From the cell containing the given text, extract its center point as (X, Y) coordinate. 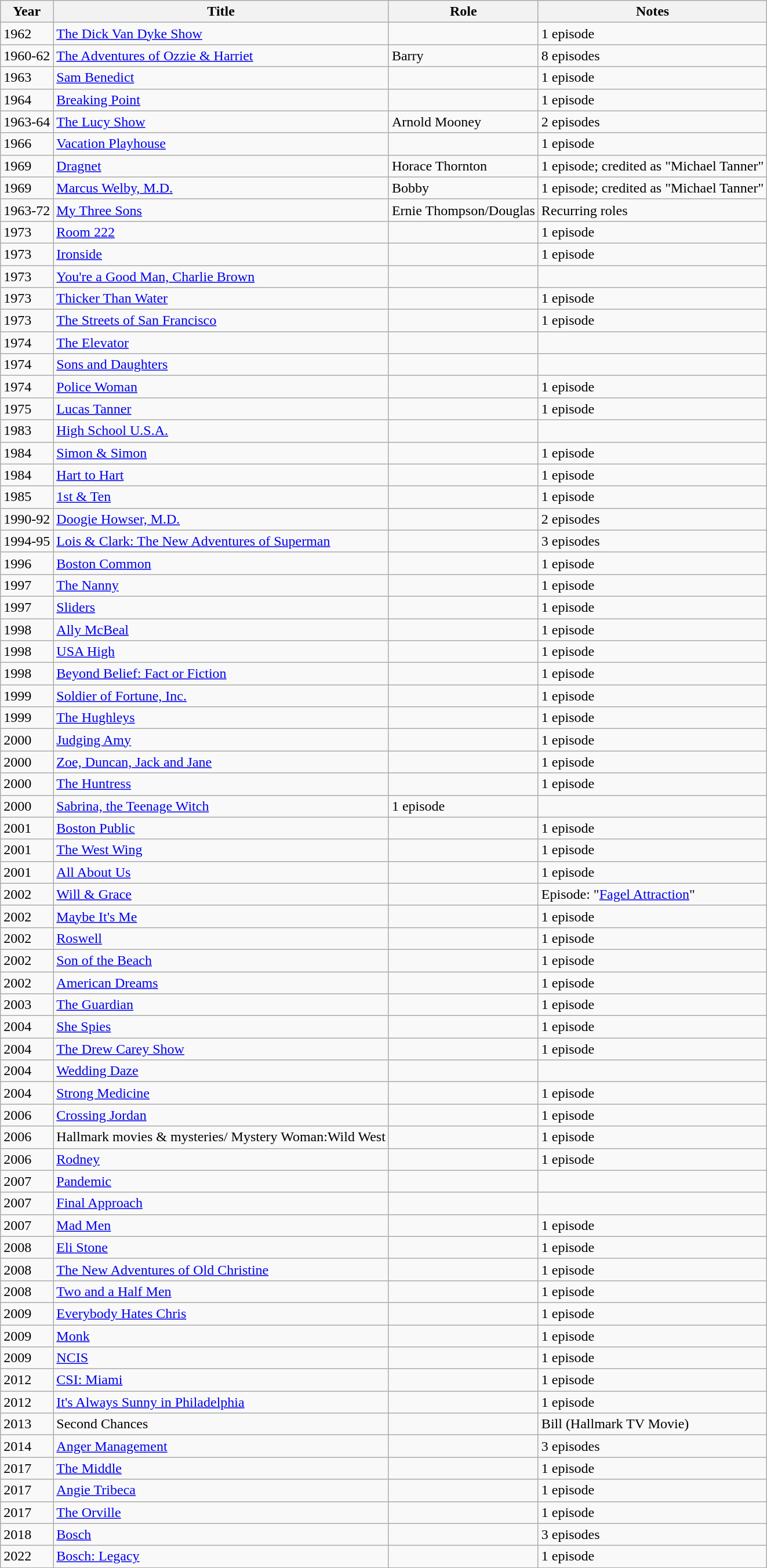
Sam Benedict (221, 78)
Sliders (221, 607)
1994-95 (27, 541)
Breaking Point (221, 100)
CSI: Miami (221, 1380)
Room 222 (221, 232)
1st & Ten (221, 497)
1964 (27, 100)
Boston Common (221, 563)
American Dreams (221, 983)
Thicker Than Water (221, 299)
The Nanny (221, 585)
Horace Thornton (463, 166)
Lucas Tanner (221, 409)
Strong Medicine (221, 1093)
Lois & Clark: The New Adventures of Superman (221, 541)
Soldier of Fortune, Inc. (221, 696)
Recurring roles (652, 210)
1963-64 (27, 122)
Angie Tribeca (221, 1490)
2022 (27, 1556)
Notes (652, 12)
1996 (27, 563)
Roswell (221, 938)
1960-62 (27, 56)
Marcus Welby, M.D. (221, 188)
1985 (27, 497)
1963 (27, 78)
The New Adventures of Old Christine (221, 1269)
The Dick Van Dyke Show (221, 34)
Eli Stone (221, 1247)
Son of the Beach (221, 960)
Anger Management (221, 1446)
1975 (27, 409)
The Hughleys (221, 718)
Rodney (221, 1159)
Barry (463, 56)
Boston Public (221, 828)
Two and a Half Men (221, 1291)
Title (221, 12)
1966 (27, 144)
The Orville (221, 1512)
Ally McBeal (221, 629)
The West Wing (221, 850)
High School U.S.A. (221, 431)
Wedding Daze (221, 1071)
She Spies (221, 1027)
Pandemic (221, 1181)
Sabrina, the Teenage Witch (221, 806)
Year (27, 12)
Bill (Hallmark TV Movie) (652, 1424)
2014 (27, 1446)
Doogie Howser, M.D. (221, 519)
You're a Good Man, Charlie Brown (221, 277)
2003 (27, 1005)
Monk (221, 1335)
Zoe, Duncan, Jack and Jane (221, 762)
1962 (27, 34)
Hart to Hart (221, 475)
The Elevator (221, 343)
The Streets of San Francisco (221, 321)
Judging Amy (221, 740)
1990-92 (27, 519)
Will & Grace (221, 894)
Bosch: Legacy (221, 1556)
It's Always Sunny in Philadelphia (221, 1402)
Vacation Playhouse (221, 144)
Beyond Belief: Fact or Fiction (221, 674)
Final Approach (221, 1203)
NCIS (221, 1358)
Maybe It's Me (221, 916)
Everybody Hates Chris (221, 1313)
All About Us (221, 872)
2013 (27, 1424)
The Lucy Show (221, 122)
Dragnet (221, 166)
My Three Sons (221, 210)
Crossing Jordan (221, 1115)
Hallmark movies & mysteries/ Mystery Woman:Wild West (221, 1137)
2018 (27, 1534)
1963-72 (27, 210)
Mad Men (221, 1225)
The Guardian (221, 1005)
The Adventures of Ozzie & Harriet (221, 56)
Ironside (221, 254)
Ernie Thompson/Douglas (463, 210)
Episode: "Fagel Attraction" (652, 894)
8 episodes (652, 56)
USA High (221, 652)
Bobby (463, 188)
Role (463, 12)
Simon & Simon (221, 453)
Bosch (221, 1534)
The Drew Carey Show (221, 1049)
The Huntress (221, 784)
Second Chances (221, 1424)
The Middle (221, 1468)
Sons and Daughters (221, 365)
Police Woman (221, 387)
1983 (27, 431)
Arnold Mooney (463, 122)
